Determine the (X, Y) coordinate at the center of the cell enclosing the given text.  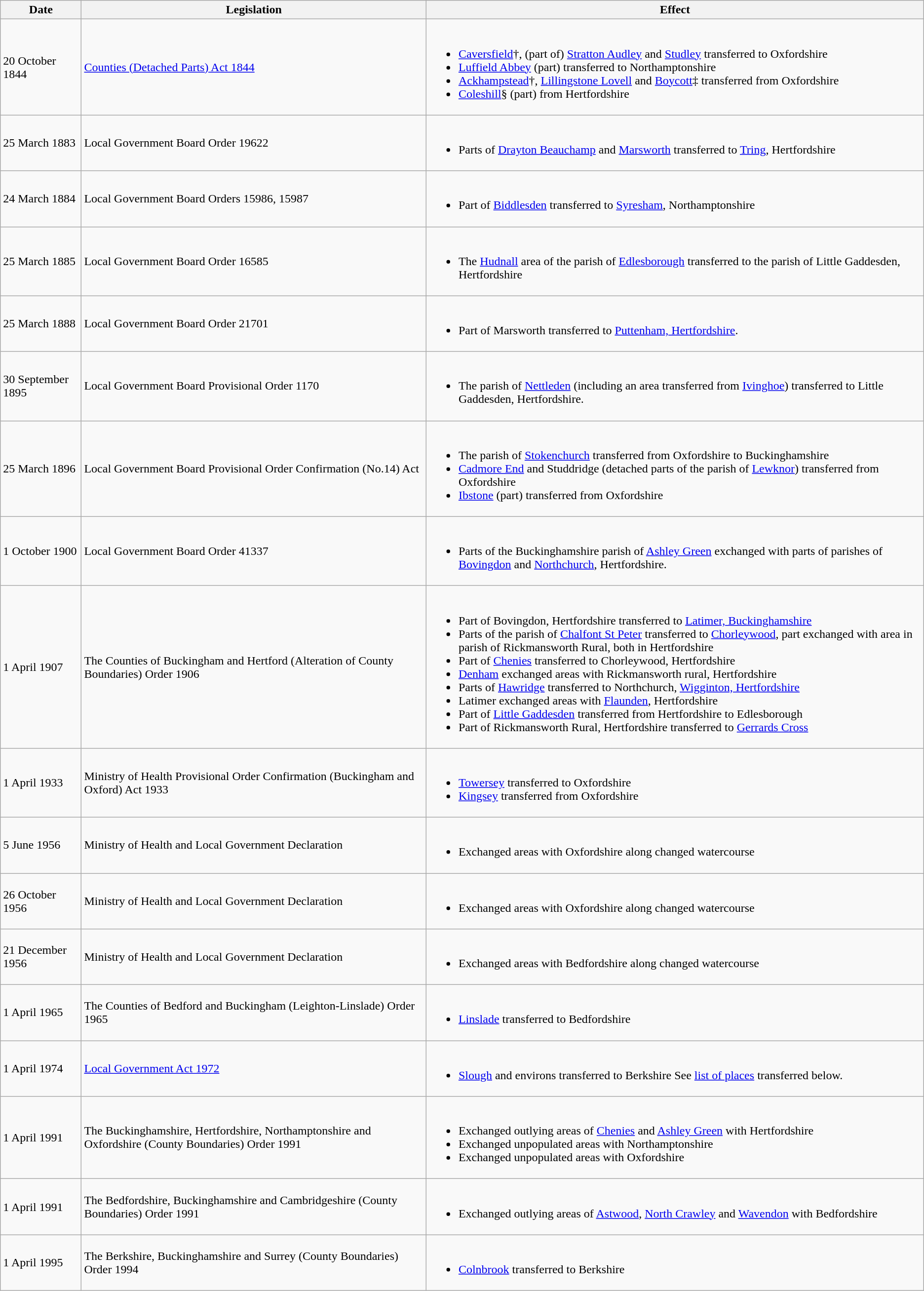
The Hudnall area of the parish of Edlesborough transferred to the parish of Little Gaddesden, Hertfordshire (675, 261)
26 October 1956 (41, 900)
The parish of Nettleden (including an area transferred from Ivinghoe) transferred to Little Gaddesden, Hertfordshire. (675, 386)
Slough and environs transferred to Berkshire See list of places transferred below. (675, 1068)
21 December 1956 (41, 957)
Effect (675, 10)
Part of Biddlesden transferred to Syresham, Northamptonshire (675, 198)
Colnbrook transferred to Berkshire (675, 1263)
Linslade transferred to Bedfordshire (675, 1013)
Towersey transferred to OxfordshireKingsey transferred from Oxfordshire (675, 782)
25 March 1885 (41, 261)
Local Government Board Order 41337 (254, 551)
Exchanged outlying areas of Astwood, North Crawley and Wavendon with Bedfordshire (675, 1207)
Counties (Detached Parts) Act 1844 (254, 67)
30 September 1895 (41, 386)
Exchanged areas with Bedfordshire along changed watercourse (675, 957)
The Counties of Bedford and Buckingham (Leighton-Linslade) Order 1965 (254, 1013)
25 March 1888 (41, 324)
1 April 1965 (41, 1013)
5 June 1956 (41, 845)
Parts of the Buckinghamshire parish of Ashley Green exchanged with parts of parishes of Bovingdon and Northchurch, Hertfordshire. (675, 551)
Local Government Board Provisional Order 1170 (254, 386)
Local Government Board Order 16585 (254, 261)
Local Government Board Provisional Order Confirmation (No.14) Act (254, 469)
Local Government Board Orders 15986, 15987 (254, 198)
The Bedfordshire, Buckinghamshire and Cambridgeshire (County Boundaries) Order 1991 (254, 1207)
Local Government Board Order 21701 (254, 324)
Ministry of Health Provisional Order Confirmation (Buckingham and Oxford) Act 1933 (254, 782)
Date (41, 10)
The Buckinghamshire, Hertfordshire, Northamptonshire and Oxfordshire (County Boundaries) Order 1991 (254, 1137)
25 March 1896 (41, 469)
1 April 1974 (41, 1068)
1 April 1907 (41, 666)
Part of Marsworth transferred to Puttenham, Hertfordshire. (675, 324)
1 April 1995 (41, 1263)
The Counties of Buckingham and Hertford (Alteration of County Boundaries) Order 1906 (254, 666)
Local Government Act 1972 (254, 1068)
Parts of Drayton Beauchamp and Marsworth transferred to Tring, Hertfordshire (675, 143)
20 October 1844 (41, 67)
25 March 1883 (41, 143)
1 April 1933 (41, 782)
The Berkshire, Buckinghamshire and Surrey (County Boundaries) Order 1994 (254, 1263)
1 October 1900 (41, 551)
Legislation (254, 10)
24 March 1884 (41, 198)
Local Government Board Order 19622 (254, 143)
